Provide the [x, y] coordinate of the cell's center where the given text is located.  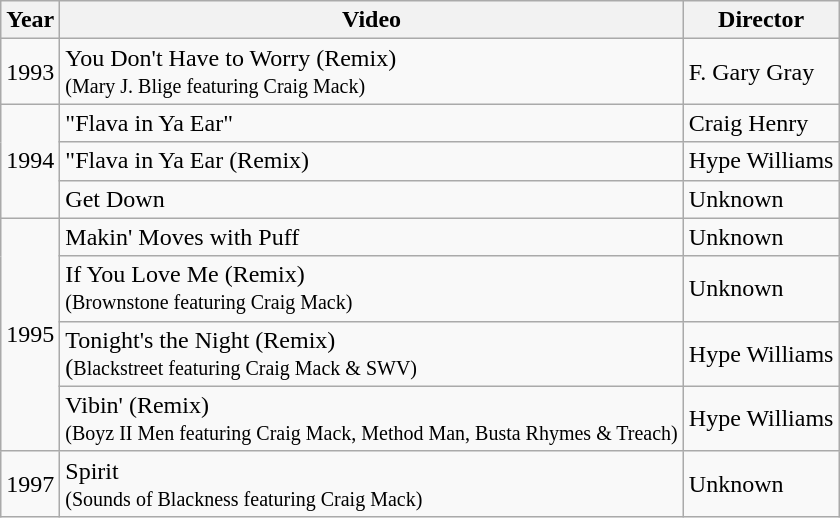
F. Gary Gray [761, 72]
Spirit(Sounds of Blackness featuring Craig Mack) [372, 484]
1993 [30, 72]
"Flava in Ya Ear (Remix) [372, 161]
Get Down [372, 199]
1997 [30, 484]
1995 [30, 334]
If You Love Me (Remix)(Brownstone featuring Craig Mack) [372, 288]
1994 [30, 161]
Makin' Moves with Puff [372, 237]
Vibin' (Remix)(Boyz II Men featuring Craig Mack, Method Man, Busta Rhymes & Treach) [372, 418]
Craig Henry [761, 123]
Year [30, 20]
You Don't Have to Worry (Remix)(Mary J. Blige featuring Craig Mack) [372, 72]
Director [761, 20]
"Flava in Ya Ear" [372, 123]
Tonight's the Night (Remix)(Blackstreet featuring Craig Mack & SWV) [372, 354]
Video [372, 20]
